Detect which cell encompasses the target text, then output its (x, y) center coordinate. 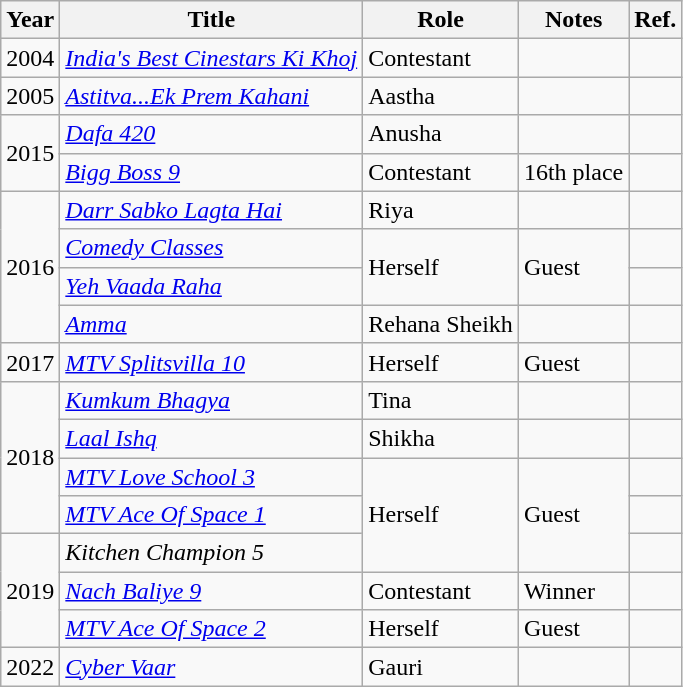
2019 (30, 591)
MTV Ace Of Space 1 (212, 515)
Laal Ishq (212, 438)
Year (30, 20)
Riya (441, 210)
India's Best Cinestars Ki Khoj (212, 58)
2015 (30, 153)
2004 (30, 58)
16th place (573, 172)
Tina (441, 400)
Rehana Sheikh (441, 324)
Shikha (441, 438)
2018 (30, 457)
Darr Sabko Lagta Hai (212, 210)
Aastha (441, 96)
Role (441, 20)
Astitva...Ek Prem Kahani (212, 96)
Winner (573, 591)
2017 (30, 362)
Cyber Vaar (212, 667)
Amma (212, 324)
Gauri (441, 667)
Bigg Boss 9 (212, 172)
Ref. (656, 20)
Comedy Classes (212, 248)
Title (212, 20)
Notes (573, 20)
Nach Baliye 9 (212, 591)
Anusha (441, 134)
2016 (30, 267)
MTV Splitsvilla 10 (212, 362)
Kitchen Champion 5 (212, 553)
Yeh Vaada Raha (212, 286)
2022 (30, 667)
2005 (30, 96)
Kumkum Bhagya (212, 400)
Dafa 420 (212, 134)
MTV Love School 3 (212, 477)
MTV Ace Of Space 2 (212, 629)
